Capture the cell that displays the provided text and extract its [X, Y] central coordinate. 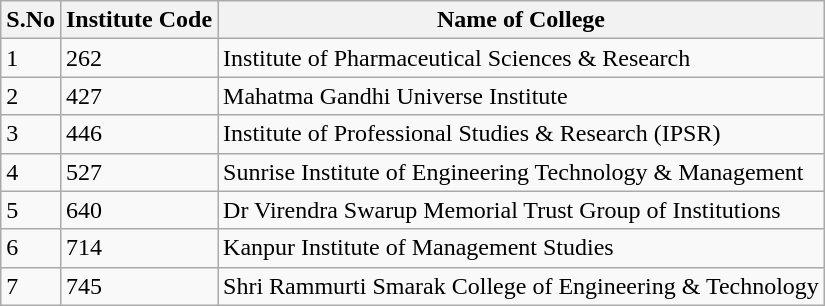
745 [138, 286]
Institute of Professional Studies & Research (IPSR) [522, 134]
527 [138, 172]
4 [31, 172]
7 [31, 286]
Kanpur Institute of Management Studies [522, 248]
Mahatma Gandhi Universe Institute [522, 96]
Institute of Pharmaceutical Sciences & Research [522, 58]
446 [138, 134]
2 [31, 96]
Institute Code [138, 20]
3 [31, 134]
427 [138, 96]
640 [138, 210]
Name of College [522, 20]
Sunrise Institute of Engineering Technology & Management [522, 172]
6 [31, 248]
Dr Virendra Swarup Memorial Trust Group of Institutions [522, 210]
S.No [31, 20]
714 [138, 248]
Shri Rammurti Smarak College of Engineering & Technology [522, 286]
1 [31, 58]
262 [138, 58]
5 [31, 210]
